Output the (X, Y) coordinate of the center of the cell containing the given text.  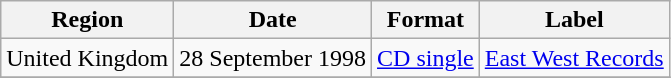
Label (574, 20)
Format (426, 20)
28 September 1998 (273, 58)
CD single (426, 58)
Date (273, 20)
United Kingdom (88, 58)
East West Records (574, 58)
Region (88, 20)
